Capture the cell that displays the provided text and extract its [x, y] central coordinate. 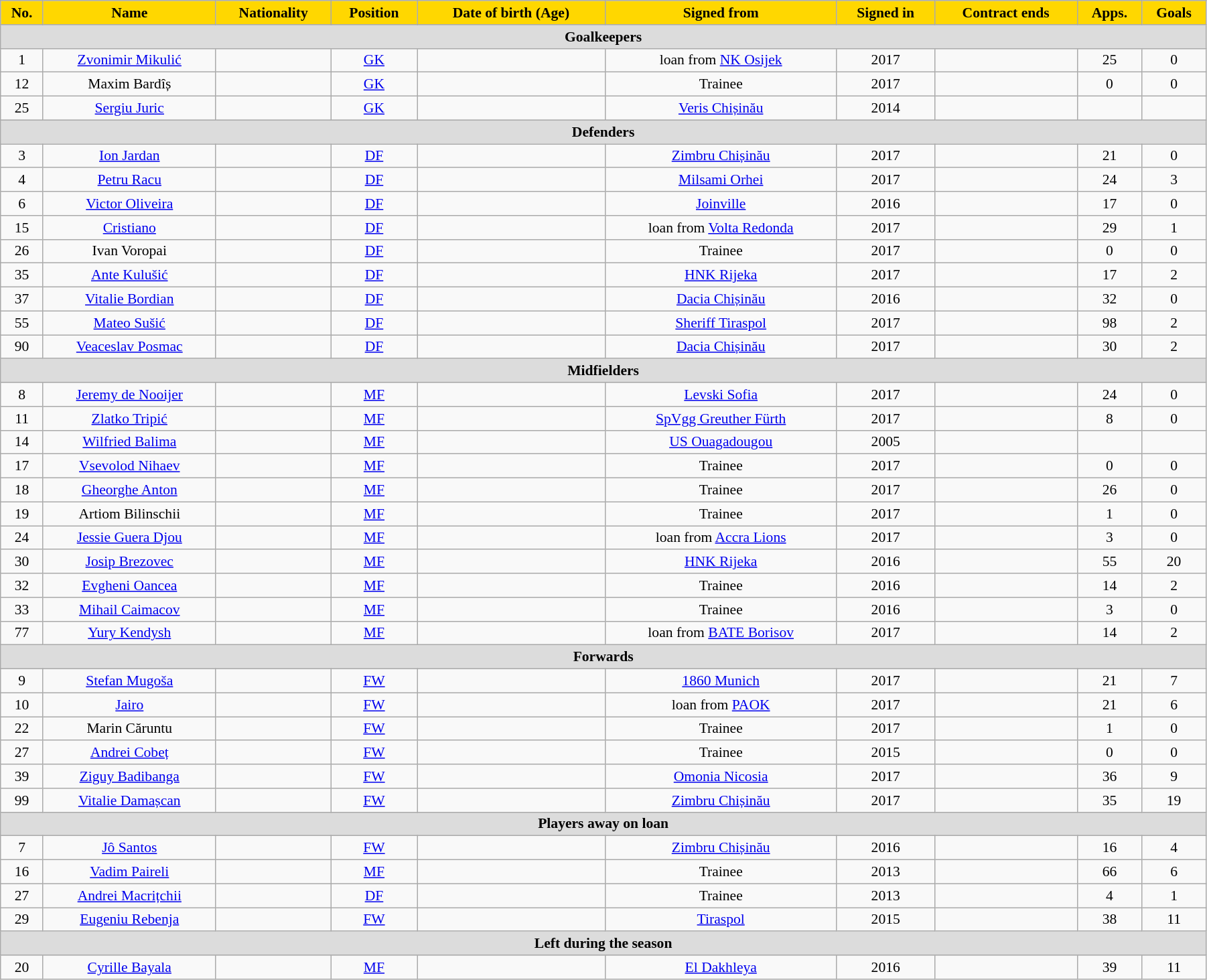
Zlatko Tripić [129, 419]
Milsami Orhei [721, 180]
loan from BATE Borisov [721, 633]
loan from NK Osijek [721, 60]
Veaceslav Posmac [129, 347]
Jessie Guera Djou [129, 538]
Victor Oliveira [129, 204]
Contract ends [1006, 13]
Vsevolod Nihaev [129, 466]
22 [22, 729]
Josip Brezovec [129, 562]
Zvonimir Mikulić [129, 60]
No. [22, 13]
Jeremy de Nooijer [129, 395]
loan from PAOK [721, 705]
Defenders [603, 132]
99 [22, 800]
2005 [885, 442]
Evgheni Oancea [129, 585]
98 [1109, 323]
Cristiano [129, 228]
1860 Munich [721, 681]
Mateo Sušić [129, 323]
SpVgg Greuther Fürth [721, 419]
Ion Jardan [129, 156]
Omonia Nicosia [721, 776]
Apps. [1109, 13]
Stefan Mugoša [129, 681]
10 [22, 705]
Cyrille Bayala [129, 967]
Andrei Macrițchii [129, 896]
Jô Santos [129, 848]
90 [22, 347]
US Ouagadougou [721, 442]
Forwards [603, 657]
Signed in [885, 13]
Mihail Caimacov [129, 610]
2014 [885, 109]
Andrei Cobeț [129, 753]
15 [22, 228]
Vadim Paireli [129, 872]
El Dakhleya [721, 967]
Jairo [129, 705]
36 [1109, 776]
Position [374, 13]
Left during the season [603, 944]
Gheorghe Anton [129, 490]
Players away on loan [603, 824]
Midfielders [603, 371]
Nationality [273, 13]
Signed from [721, 13]
Vitalie Damașcan [129, 800]
Sergiu Juric [129, 109]
Sheriff Tiraspol [721, 323]
Goalkeepers [603, 37]
Veris Chișinău [721, 109]
Yury Kendysh [129, 633]
Name [129, 13]
33 [22, 610]
Tiraspol [721, 920]
Marin Căruntu [129, 729]
Joinville [721, 204]
Vitalie Bordian [129, 299]
loan from Volta Redonda [721, 228]
Goals [1174, 13]
Ivan Voropai [129, 251]
Wilfried Balima [129, 442]
12 [22, 84]
37 [22, 299]
Date of birth (Age) [511, 13]
18 [22, 490]
Levski Sofia [721, 395]
77 [22, 633]
Ante Kulušić [129, 275]
Petru Racu [129, 180]
Ziguy Badibanga [129, 776]
Maxim Bardîș [129, 84]
loan from Accra Lions [721, 538]
Artiom Bilinschii [129, 514]
66 [1109, 872]
Eugeniu Rebenja [129, 920]
38 [1109, 920]
